Find where the given text appears and provide that cell's center as (X, Y) coordinate. 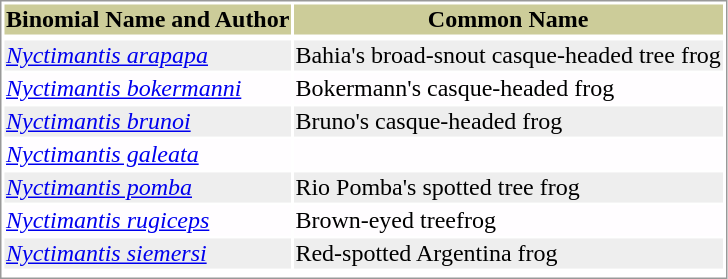
Nyctimantis brunoi (147, 121)
Rio Pomba's spotted tree frog (508, 187)
Nyctimantis bokermanni (147, 89)
Common Name (508, 19)
Nyctimantis arapapa (147, 55)
Nyctimantis rugiceps (147, 221)
Nyctimantis pomba (147, 187)
Nyctimantis siemersi (147, 253)
Red-spotted Argentina frog (508, 253)
Brown-eyed treefrog (508, 221)
Bokermann's casque-headed frog (508, 89)
Bruno's casque-headed frog (508, 121)
Nyctimantis galeata (147, 155)
Bahia's broad-snout casque-headed tree frog (508, 55)
Binomial Name and Author (147, 19)
